Pinpoint the cell where the given text exists, returning its (X, Y) midpoint coordinate. 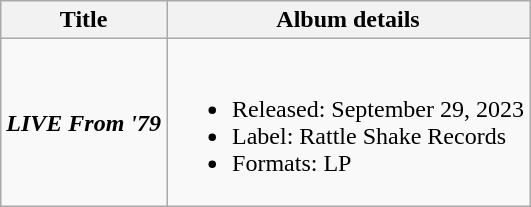
LIVE From '79 (84, 122)
Title (84, 20)
Album details (348, 20)
Released: September 29, 2023Label: Rattle Shake RecordsFormats: LP (348, 122)
